Return the (x, y) coordinate for the center point of the cell that contains the specified text.  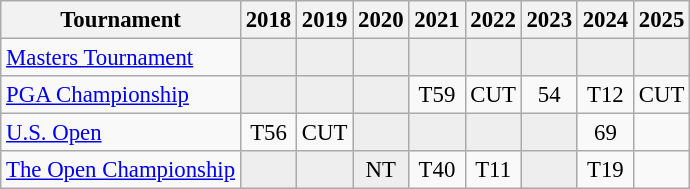
2024 (605, 20)
PGA Championship (121, 95)
2018 (268, 20)
54 (549, 95)
Tournament (121, 20)
U.S. Open (121, 133)
2020 (381, 20)
2021 (437, 20)
Masters Tournament (121, 58)
T56 (268, 133)
The Open Championship (121, 170)
69 (605, 133)
2022 (493, 20)
2025 (661, 20)
T12 (605, 95)
T19 (605, 170)
T40 (437, 170)
2023 (549, 20)
2019 (325, 20)
T11 (493, 170)
T59 (437, 95)
NT (381, 170)
